Determine the [X, Y] coordinate at the center of the cell enclosing the given text.  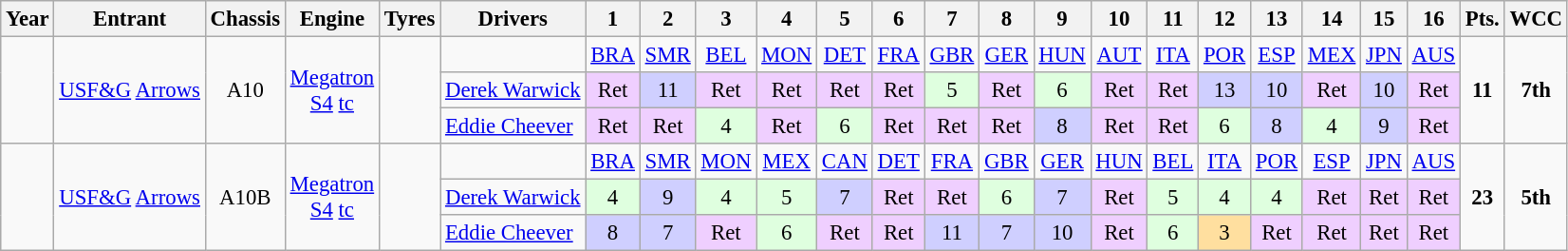
CAN [845, 162]
14 [1331, 19]
WCC [1536, 19]
23 [1483, 198]
1 [613, 19]
Year [28, 19]
Entrant [129, 19]
7th [1536, 91]
2 [668, 19]
A10B [245, 198]
A10 [245, 91]
15 [1384, 19]
12 [1224, 19]
16 [1433, 19]
Drivers [513, 19]
Chassis [245, 19]
5th [1536, 198]
Tyres [409, 19]
Pts. [1483, 19]
AUT [1119, 55]
Engine [332, 19]
